Provide the (X, Y) coordinate of the cell's center where the given text is located.  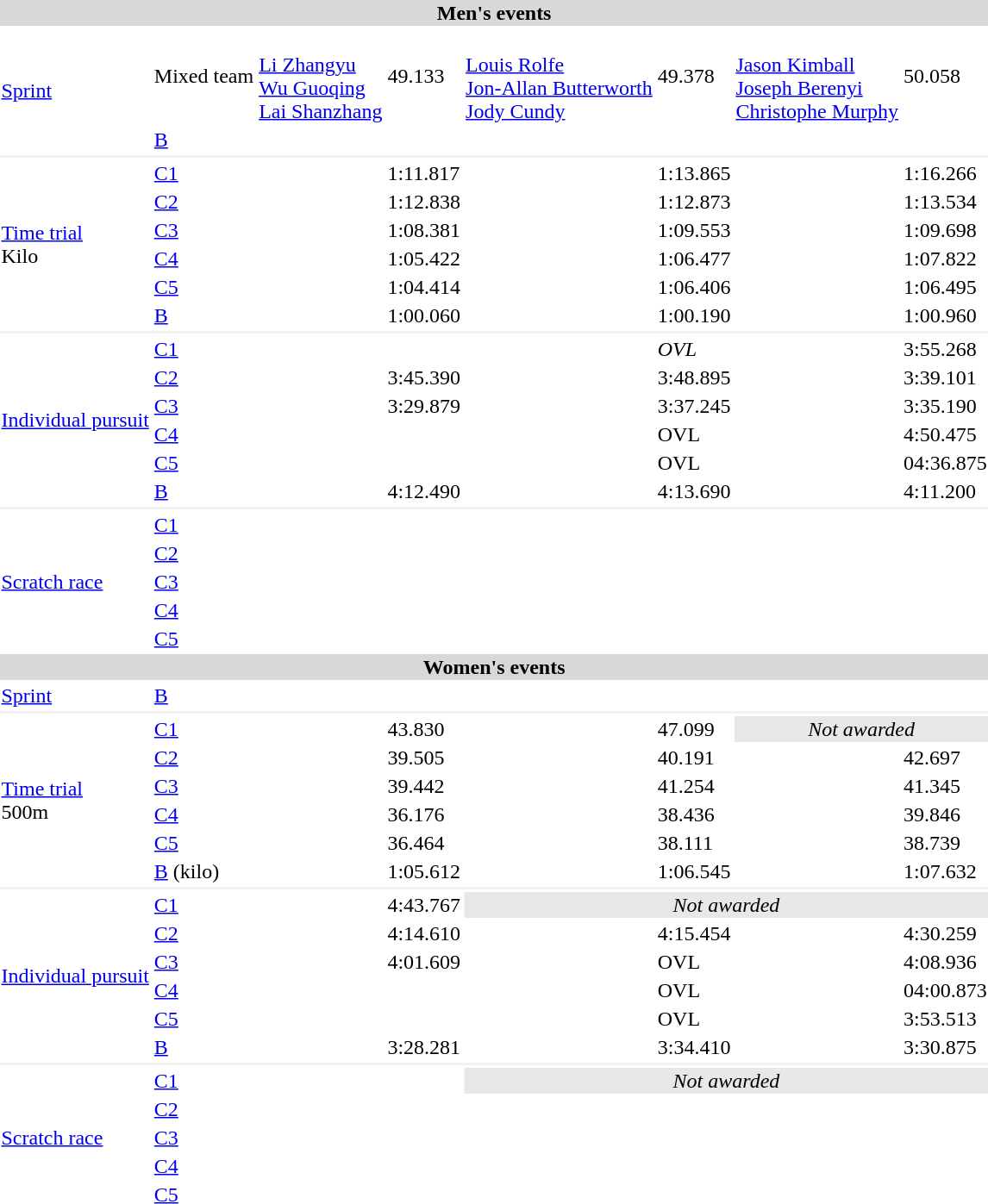
3:28.281 (424, 1047)
1:09.553 (694, 230)
Time trial500m (75, 800)
4:14.610 (424, 933)
1:00.190 (694, 315)
43.830 (424, 729)
36.464 (424, 843)
36.176 (424, 814)
1:11.817 (424, 173)
1:04.414 (424, 287)
3:45.390 (424, 377)
1:08.381 (424, 230)
1:06.545 (694, 871)
1:12.873 (694, 202)
47.099 (694, 729)
Li ZhangyuWu GuoqingLai Shanzhang (321, 76)
3:34.410 (694, 1047)
Jason KimballJoseph BerenyiChristophe Murphy (817, 76)
1:05.612 (424, 871)
41.254 (694, 786)
1:00.060 (424, 315)
1:13.865 (694, 173)
4:01.609 (424, 962)
3:29.879 (424, 406)
1:06.406 (694, 287)
4:15.454 (694, 933)
Women's events (494, 667)
Mixed team (203, 76)
B (kilo) (203, 871)
Time trialKilo (75, 245)
Men's events (494, 13)
40.191 (694, 758)
3:37.245 (694, 406)
1:06.477 (694, 259)
38.436 (694, 814)
4:12.490 (424, 491)
3:48.895 (694, 377)
4:43.767 (424, 905)
Louis RolfeJon-Allan ButterworthJody Cundy (560, 76)
Not awarded (861, 729)
49.133 (424, 76)
Scratch race (75, 582)
1:05.422 (424, 259)
49.378 (694, 76)
39.505 (424, 758)
1:12.838 (424, 202)
4:13.690 (694, 491)
38.111 (694, 843)
39.442 (424, 786)
